Provide the (x, y) coordinate of the cell's center where the given text is located.  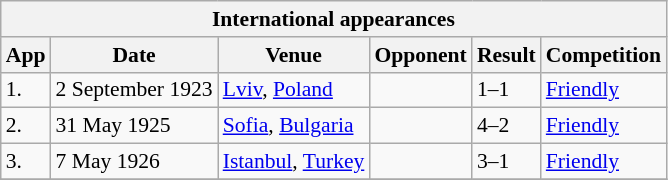
Istanbul, Turkey (294, 162)
31 May 1925 (134, 126)
Opponent (420, 55)
1. (26, 90)
2 September 1923 (134, 90)
2. (26, 126)
Competition (604, 55)
Sofia, Bulgaria (294, 126)
Date (134, 55)
3–1 (506, 162)
3. (26, 162)
Result (506, 55)
Venue (294, 55)
7 May 1926 (134, 162)
International appearances (334, 19)
App (26, 55)
1–1 (506, 90)
Lviv, Poland (294, 90)
4–2 (506, 126)
